Find where the given text appears and provide that cell's center as [x, y] coordinate. 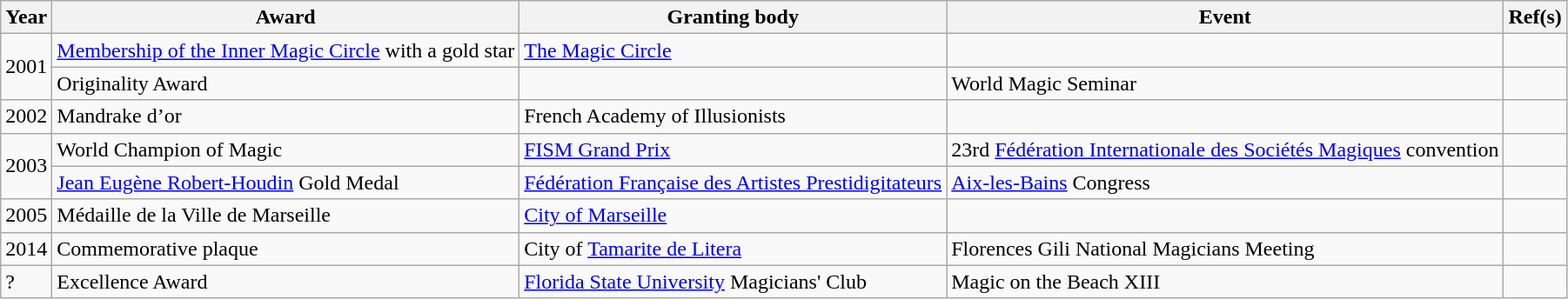
City of Marseille [733, 216]
Magic on the Beach XIII [1225, 282]
City of Tamarite de Litera [733, 249]
Fédération Française des Artistes Prestidigitateurs [733, 183]
Year [26, 17]
Excellence Award [285, 282]
World Champion of Magic [285, 149]
Originality Award [285, 83]
2002 [26, 116]
Event [1225, 17]
Award [285, 17]
2001 [26, 67]
2014 [26, 249]
The Magic Circle [733, 50]
Florences Gili National Magicians Meeting [1225, 249]
2003 [26, 166]
Aix-les-Bains Congress [1225, 183]
Commemorative plaque [285, 249]
Florida State University Magicians' Club [733, 282]
Membership of the Inner Magic Circle with a gold star [285, 50]
Médaille de la Ville de Marseille [285, 216]
Mandrake d’or [285, 116]
? [26, 282]
Granting body [733, 17]
Ref(s) [1535, 17]
FISM Grand Prix [733, 149]
French Academy of Illusionists [733, 116]
World Magic Seminar [1225, 83]
2005 [26, 216]
Jean Eugène Robert-Houdin Gold Medal [285, 183]
23rd Fédération Internationale des Sociétés Magiques convention [1225, 149]
